Pinpoint the cell where the given text exists, returning its (X, Y) midpoint coordinate. 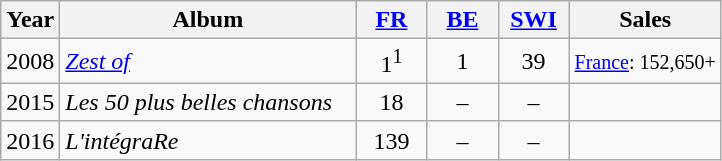
L'intégraRe (208, 140)
SWI (534, 20)
139 (392, 140)
BE (462, 20)
Year (30, 20)
2015 (30, 102)
2008 (30, 62)
Les 50 plus belles chansons (208, 102)
Zest of (208, 62)
39 (534, 62)
1 (462, 62)
2016 (30, 140)
Sales (645, 20)
FR (392, 20)
18 (392, 102)
11 (392, 62)
Album (208, 20)
France: 152,650+ (645, 62)
